From the cell containing the given text, extract its center point as [x, y] coordinate. 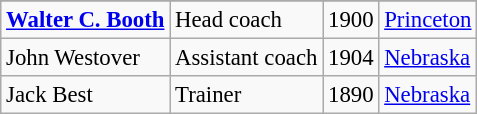
1904 [351, 58]
Jack Best [86, 95]
1890 [351, 95]
1900 [351, 20]
Assistant coach [246, 58]
Princeton [428, 20]
Trainer [246, 95]
John Westover [86, 58]
Head coach [246, 20]
Walter C. Booth [86, 20]
